Output the [x, y] coordinate of the center of the cell containing the given text.  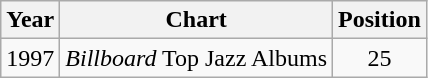
Billboard Top Jazz Albums [196, 58]
Position [380, 20]
1997 [30, 58]
Year [30, 20]
25 [380, 58]
Chart [196, 20]
